Determine the [x, y] coordinate at the center of the cell enclosing the given text.  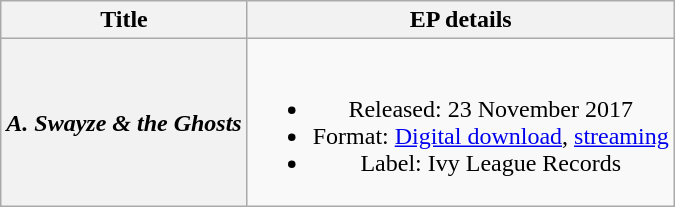
Title [124, 20]
A. Swayze & the Ghosts [124, 122]
EP details [460, 20]
Released: 23 November 2017Format: Digital download, streamingLabel: Ivy League Records [460, 122]
